From the cell containing the given text, extract its center point as (x, y) coordinate. 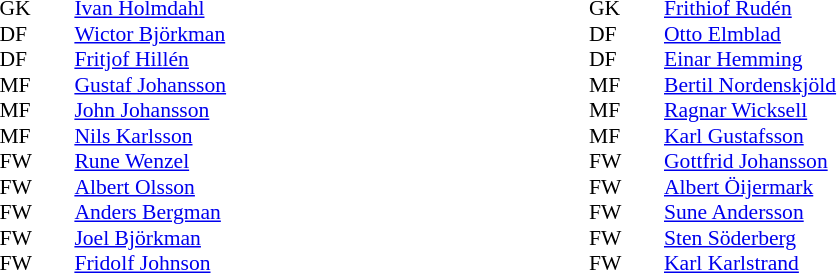
Otto Elmblad (750, 34)
Joel Björkman (150, 238)
Sten Söderberg (750, 238)
Gottfrid Johansson (750, 161)
Wictor Björkman (150, 34)
Albert Öijermark (750, 187)
Albert Olsson (150, 187)
Bertil Nordenskjöld (750, 85)
Nils Karlsson (150, 136)
Anders Bergman (150, 213)
John Johansson (150, 111)
Fritjof Hillén (150, 59)
Gustaf Johansson (150, 85)
Karl Gustafsson (750, 136)
Ragnar Wicksell (750, 111)
Sune Andersson (750, 213)
Rune Wenzel (150, 161)
Einar Hemming (750, 59)
